From the cell containing the given text, extract its center point as (x, y) coordinate. 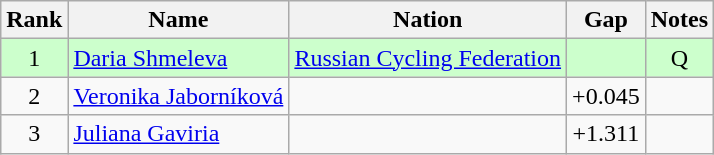
1 (34, 58)
Notes (679, 20)
Veronika Jaborníková (178, 96)
Daria Shmeleva (178, 58)
+1.311 (606, 134)
Juliana Gaviria (178, 134)
Rank (34, 20)
Q (679, 58)
2 (34, 96)
Nation (428, 20)
+0.045 (606, 96)
Russian Cycling Federation (428, 58)
Name (178, 20)
3 (34, 134)
Gap (606, 20)
